Scan for the cell matching the given text and deliver its (x, y) coordinate at center. 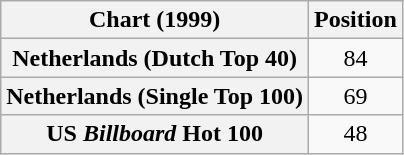
Position (356, 20)
69 (356, 96)
Chart (1999) (155, 20)
Netherlands (Single Top 100) (155, 96)
48 (356, 134)
84 (356, 58)
Netherlands (Dutch Top 40) (155, 58)
US Billboard Hot 100 (155, 134)
